Locate the cell with the specified text and output its (X, Y) center coordinate. 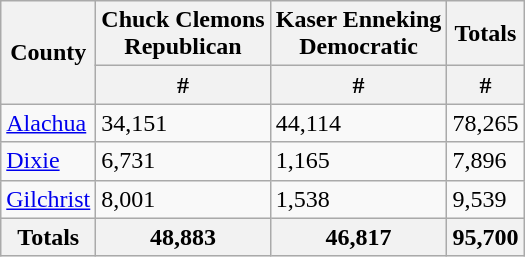
46,817 (358, 237)
34,151 (183, 123)
Dixie (48, 161)
44,114 (358, 123)
6,731 (183, 161)
95,700 (486, 237)
Chuck ClemonsRepublican (183, 34)
8,001 (183, 199)
48,883 (183, 237)
Kaser EnnekingDemocratic (358, 34)
78,265 (486, 123)
9,539 (486, 199)
Gilchrist (48, 199)
County (48, 52)
1,538 (358, 199)
1,165 (358, 161)
Alachua (48, 123)
7,896 (486, 161)
